Determine the (x, y) coordinate at the center of the cell enclosing the given text.  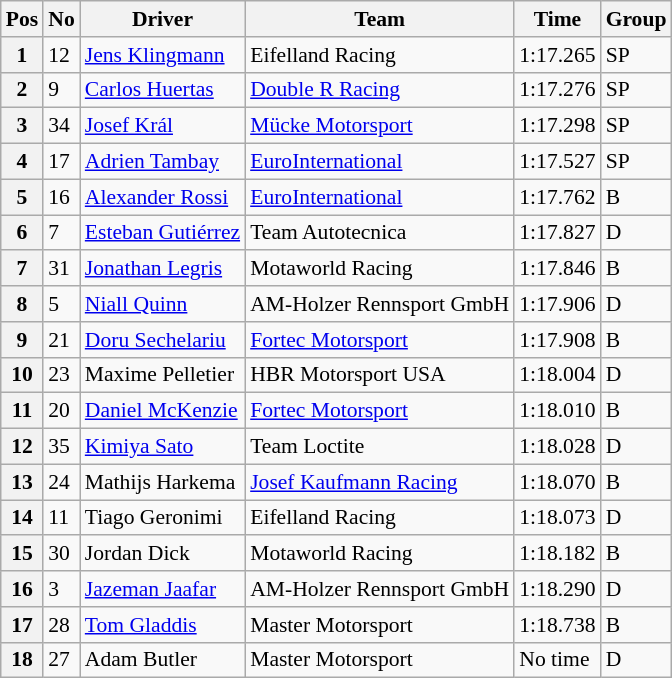
Team Loctite (380, 447)
Doru Sechelariu (162, 340)
27 (62, 660)
23 (62, 375)
1:18.182 (557, 554)
1:17.527 (557, 162)
No time (557, 660)
Team Autotecnica (380, 233)
Niall Quinn (162, 304)
20 (62, 411)
1:17.827 (557, 233)
Jordan Dick (162, 554)
Esteban Gutiérrez (162, 233)
1:17.846 (557, 269)
Adrien Tambay (162, 162)
13 (22, 482)
Jonathan Legris (162, 269)
Tiago Geronimi (162, 518)
1:18.073 (557, 518)
Jens Klingmann (162, 55)
1:17.276 (557, 90)
34 (62, 126)
18 (22, 660)
35 (62, 447)
1:17.906 (557, 304)
30 (62, 554)
Adam Butler (162, 660)
Alexander Rossi (162, 197)
Group (636, 19)
14 (22, 518)
8 (22, 304)
1 (22, 55)
Jazeman Jaafar (162, 589)
Pos (22, 19)
Maxime Pelletier (162, 375)
Time (557, 19)
1:18.004 (557, 375)
31 (62, 269)
1:18.070 (557, 482)
Carlos Huertas (162, 90)
1:18.028 (557, 447)
No (62, 19)
Tom Gladdis (162, 625)
1:18.738 (557, 625)
Team (380, 19)
1:17.908 (557, 340)
Daniel McKenzie (162, 411)
1:18.010 (557, 411)
24 (62, 482)
Mücke Motorsport (380, 126)
21 (62, 340)
1:18.290 (557, 589)
1:17.762 (557, 197)
2 (22, 90)
Kimiya Sato (162, 447)
HBR Motorsport USA (380, 375)
Josef Kaufmann Racing (380, 482)
Josef Král (162, 126)
4 (22, 162)
10 (22, 375)
28 (62, 625)
6 (22, 233)
1:17.265 (557, 55)
Double R Racing (380, 90)
Driver (162, 19)
Mathijs Harkema (162, 482)
1:17.298 (557, 126)
15 (22, 554)
